Pinpoint the cell where the given text exists, returning its [X, Y] midpoint coordinate. 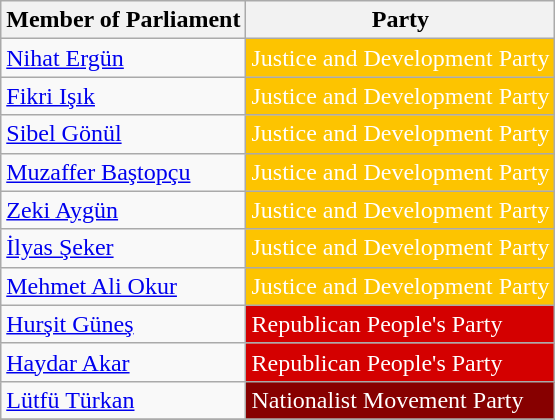
Nihat Ergün [124, 58]
Zeki Aygün [124, 210]
Muzaffer Baştopçu [124, 172]
Lütfü Türkan [124, 400]
Nationalist Movement Party [400, 400]
Member of Parliament [124, 20]
Party [400, 20]
Sibel Gönül [124, 134]
Fikri Işık [124, 96]
İlyas Şeker [124, 248]
Mehmet Ali Okur [124, 286]
Haydar Akar [124, 362]
Hurşit Güneş [124, 324]
